Capture the cell that displays the provided text and extract its [x, y] central coordinate. 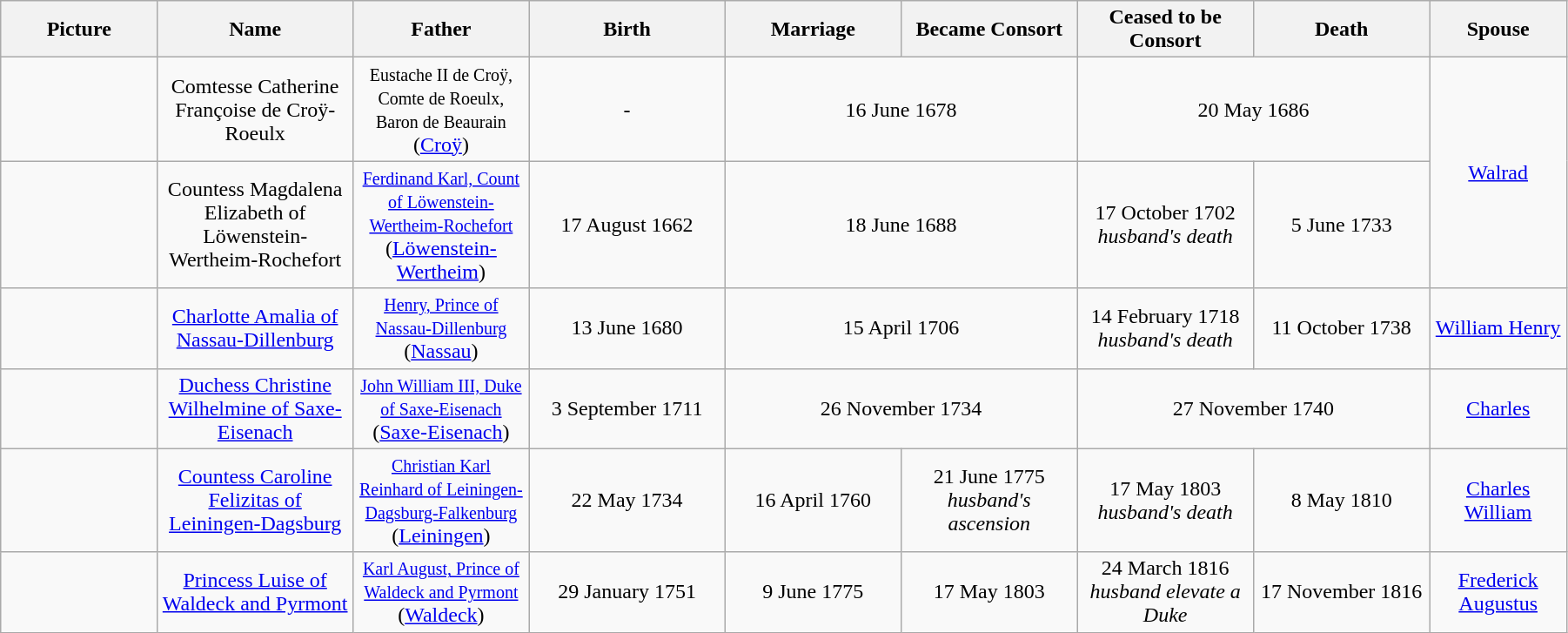
24 March 1816husband elevate a Duke [1165, 592]
27 November 1740 [1253, 408]
17 November 1816 [1341, 592]
29 January 1751 [627, 592]
17 August 1662 [627, 225]
Spouse [1498, 30]
Marriage [813, 30]
Became Consort [989, 30]
- [627, 110]
13 June 1680 [627, 328]
17 May 1803husband's death [1165, 500]
Eustache II de Croÿ, Comte de Roeulx, Baron de Beaurain(Croÿ) [441, 110]
14 February 1718husband's death [1165, 328]
Ceased to be Consort [1165, 30]
Father [441, 30]
Comtesse Catherine Françoise de Croÿ-Roeulx [256, 110]
Henry, Prince of Nassau-Dillenburg(Nassau) [441, 328]
Name [256, 30]
Charles William [1498, 500]
8 May 1810 [1341, 500]
17 October 1702husband's death [1165, 225]
3 September 1711 [627, 408]
22 May 1734 [627, 500]
Countess Magdalena Elizabeth of Löwenstein-Wertheim-Rochefort [256, 225]
John William III, Duke of Saxe-Eisenach(Saxe-Eisenach) [441, 408]
5 June 1733 [1341, 225]
William Henry [1498, 328]
Ferdinand Karl, Count of Löwenstein-Wertheim-Rochefort(Löwenstein-Wertheim) [441, 225]
9 June 1775 [813, 592]
26 November 1734 [901, 408]
21 June 1775husband's ascension [989, 500]
20 May 1686 [1253, 110]
11 October 1738 [1341, 328]
16 June 1678 [901, 110]
Princess Luise of Waldeck and Pyrmont [256, 592]
18 June 1688 [901, 225]
Duchess Christine Wilhelmine of Saxe-Eisenach [256, 408]
15 April 1706 [901, 328]
Karl August, Prince of Waldeck and Pyrmont(Waldeck) [441, 592]
Charlotte Amalia of Nassau-Dillenburg [256, 328]
Picture [79, 30]
Christian Karl Reinhard of Leiningen-Dagsburg-Falkenburg(Leiningen) [441, 500]
16 April 1760 [813, 500]
17 May 1803 [989, 592]
Charles [1498, 408]
Frederick Augustus [1498, 592]
Birth [627, 30]
Countess Caroline Felizitas of Leiningen-Dagsburg [256, 500]
Death [1341, 30]
Walrad [1498, 172]
